Pinpoint the cell where the given text exists, returning its (x, y) midpoint coordinate. 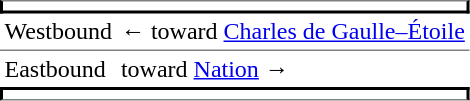
Westbound (58, 33)
toward Nation → (292, 69)
← toward Charles de Gaulle–Étoile (292, 33)
Eastbound (58, 69)
